Search for the cell housing the specified text and yield its [X, Y] center coordinate. 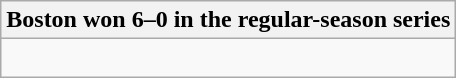
Boston won 6–0 in the regular-season series [228, 20]
